Locate the cell with the specified text and output its [x, y] center coordinate. 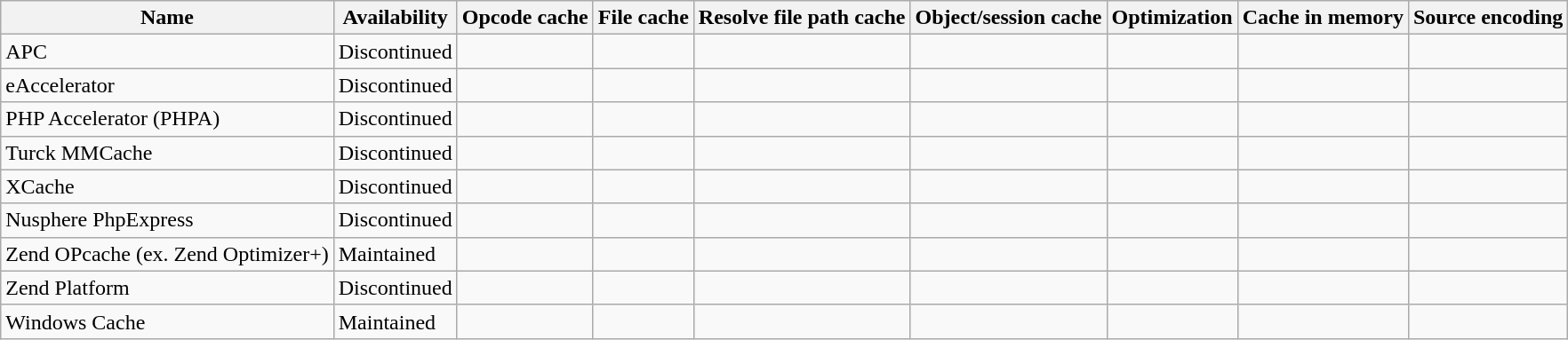
Optimization [1172, 18]
Object/session cache [1008, 18]
XCache [167, 186]
PHP Accelerator (PHPA) [167, 119]
Nusphere PhpExpress [167, 220]
Availability [395, 18]
APC [167, 51]
Opcode cache [524, 18]
Zend OPcache (ex. Zend Optimizer+) [167, 254]
eAccelerator [167, 85]
Turck MMCache [167, 153]
File cache [644, 18]
Cache in memory [1323, 18]
Resolve file path cache [802, 18]
Windows Cache [167, 321]
Name [167, 18]
Zend Platform [167, 288]
Source encoding [1488, 18]
